Return the [X, Y] coordinate for the center point of the cell that contains the specified text.  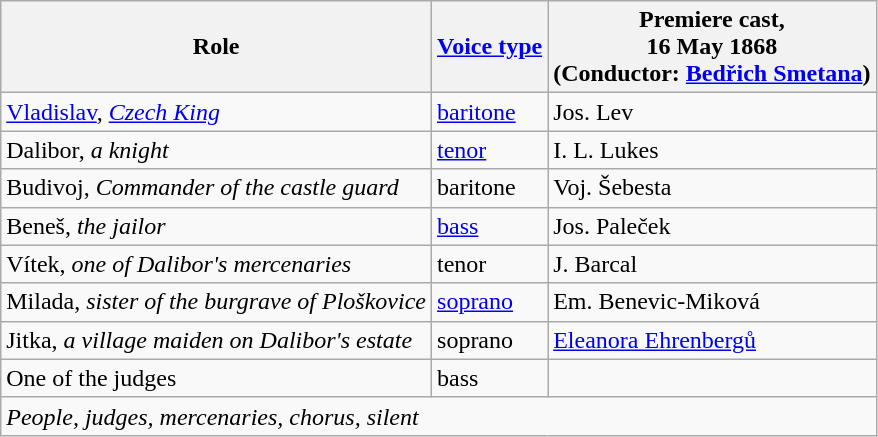
Eleanora Ehrenbergů [712, 340]
J. Barcal [712, 264]
Voice type [490, 47]
Jitka, a village maiden on Dalibor's estate [216, 340]
Beneš, the jailor [216, 226]
Milada, sister of the burgrave of Ploškovice [216, 302]
Budivoj, Commander of the castle guard [216, 188]
Dalibor, a knight [216, 150]
Jos. Lev [712, 112]
I. L. Lukes [712, 150]
Em. Benevic-Miková [712, 302]
Jos. Paleček [712, 226]
People, judges, mercenaries, chorus, silent [438, 416]
One of the judges [216, 378]
Voj. Šebesta [712, 188]
Vladislav, Czech King [216, 112]
Vítek, one of Dalibor's mercenaries [216, 264]
Role [216, 47]
Premiere cast,16 May 1868(Conductor: Bedřich Smetana) [712, 47]
